Identify which cell holds the provided text, then report its (x, y) central coordinate. 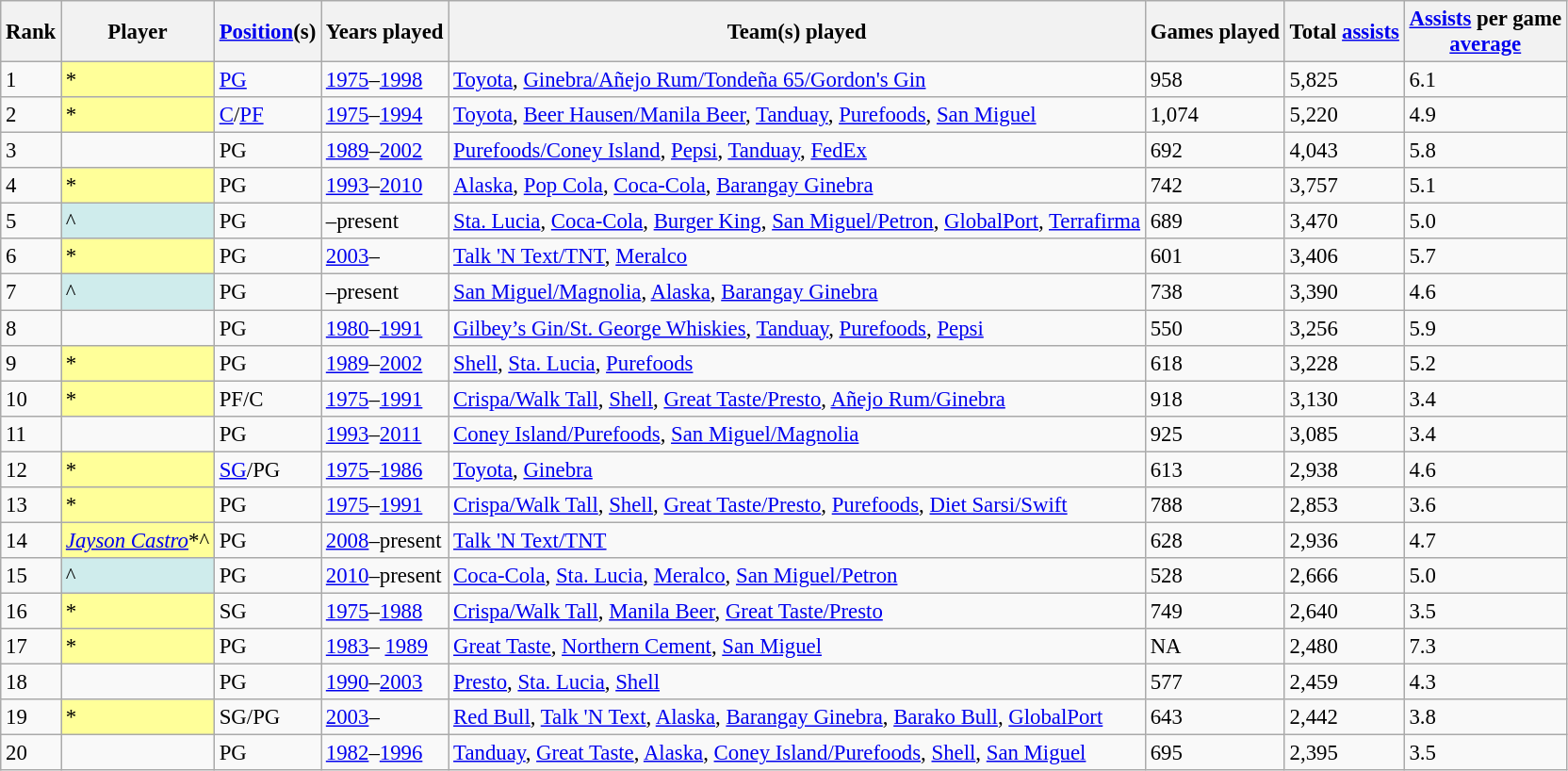
1975–1998 (384, 80)
5.8 (1485, 151)
Sta. Lucia, Coca-Cola, Burger King, San Miguel/Petron, GlobalPort, Terrafirma (797, 221)
2,395 (1344, 753)
5.1 (1485, 186)
2,480 (1344, 647)
689 (1215, 221)
Position(s) (268, 32)
692 (1215, 151)
1975–1994 (384, 115)
738 (1215, 292)
SG (268, 611)
Assists per gameaverage (1485, 32)
2,459 (1344, 682)
577 (1215, 682)
2,936 (1344, 540)
749 (1215, 611)
1975–1986 (384, 469)
16 (31, 611)
788 (1215, 505)
1990–2003 (384, 682)
2,442 (1344, 717)
925 (1215, 434)
14 (31, 540)
5 (31, 221)
4.3 (1485, 682)
613 (1215, 469)
San Miguel/Magnolia, Alaska, Barangay Ginebra (797, 292)
1983– 1989 (384, 647)
5,220 (1344, 115)
9 (31, 363)
Total assists (1344, 32)
Rank (31, 32)
18 (31, 682)
20 (31, 753)
4 (31, 186)
7 (31, 292)
Presto, Sta. Lucia, Shell (797, 682)
C/PF (268, 115)
NA (1215, 647)
918 (1215, 399)
10 (31, 399)
3,406 (1344, 257)
19 (31, 717)
7.3 (1485, 647)
1975–1988 (384, 611)
5.9 (1485, 328)
Shell, Sta. Lucia, Purefoods (797, 363)
3,228 (1344, 363)
11 (31, 434)
628 (1215, 540)
2,666 (1344, 576)
Games played (1215, 32)
Player (138, 32)
Toyota, Beer Hausen/Manila Beer, Tanduay, Purefoods, San Miguel (797, 115)
PF/C (268, 399)
Talk 'N Text/TNT (797, 540)
1,074 (1215, 115)
3,757 (1344, 186)
Crispa/Walk Tall, Shell, Great Taste/Presto, Añejo Rum/Ginebra (797, 399)
643 (1215, 717)
Alaska, Pop Cola, Coca-Cola, Barangay Ginebra (797, 186)
Gilbey’s Gin/St. George Whiskies, Tanduay, Purefoods, Pepsi (797, 328)
Crispa/Walk Tall, Manila Beer, Great Taste/Presto (797, 611)
Coney Island/Purefoods, San Miguel/Magnolia (797, 434)
528 (1215, 576)
Team(s) played (797, 32)
Toyota, Ginebra (797, 469)
4,043 (1344, 151)
13 (31, 505)
3.8 (1485, 717)
1 (31, 80)
618 (1215, 363)
12 (31, 469)
6 (31, 257)
2,640 (1344, 611)
Purefoods/Coney Island, Pepsi, Tanduay, FedEx (797, 151)
Red Bull, Talk 'N Text, Alaska, Barangay Ginebra, Barako Bull, GlobalPort (797, 717)
Jayson Castro*^ (138, 540)
15 (31, 576)
Toyota, Ginebra/Añejo Rum/Tondeña 65/Gordon's Gin (797, 80)
4.7 (1485, 540)
958 (1215, 80)
Crispa/Walk Tall, Shell, Great Taste/Presto, Purefoods, Diet Sarsi/Swift (797, 505)
3,085 (1344, 434)
4.9 (1485, 115)
Great Taste, Northern Cement, San Miguel (797, 647)
Tanduay, Great Taste, Alaska, Coney Island/Purefoods, Shell, San Miguel (797, 753)
3,130 (1344, 399)
5.7 (1485, 257)
3,256 (1344, 328)
Coca-Cola, Sta. Lucia, Meralco, San Miguel/Petron (797, 576)
2,853 (1344, 505)
2010–present (384, 576)
550 (1215, 328)
3.6 (1485, 505)
2 (31, 115)
3,470 (1344, 221)
3,390 (1344, 292)
6.1 (1485, 80)
8 (31, 328)
3 (31, 151)
1993–2010 (384, 186)
Years played (384, 32)
2008–present (384, 540)
601 (1215, 257)
5,825 (1344, 80)
2,938 (1344, 469)
1993–2011 (384, 434)
1980–1991 (384, 328)
17 (31, 647)
1982–1996 (384, 753)
742 (1215, 186)
5.2 (1485, 363)
Talk 'N Text/TNT, Meralco (797, 257)
695 (1215, 753)
